For the text-containing cell, return its midpoint in (X, Y) coordinate format. 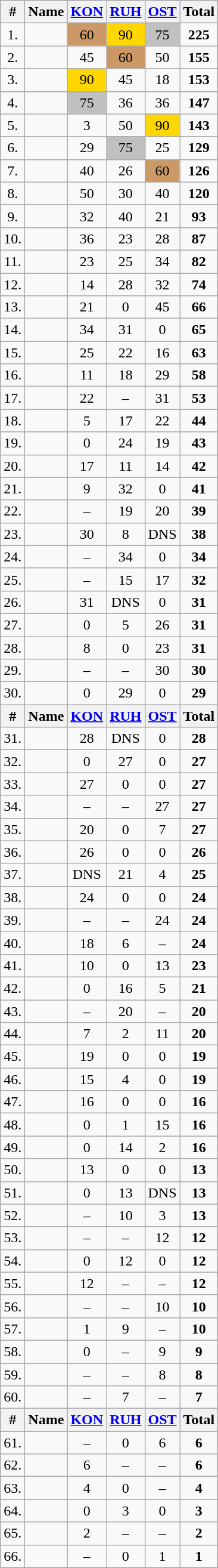
10. (13, 239)
16. (13, 375)
41 (199, 489)
120 (199, 193)
64. (13, 1511)
49. (13, 1147)
57. (13, 1329)
42 (199, 466)
24. (13, 557)
2. (13, 57)
65 (199, 330)
126 (199, 171)
1. (13, 35)
15. (13, 353)
51. (13, 1193)
3. (13, 80)
29. (13, 671)
53. (13, 1238)
65. (13, 1533)
48. (13, 1125)
5. (13, 125)
37. (13, 875)
7. (13, 171)
14. (13, 330)
225 (199, 35)
59. (13, 1374)
58 (199, 375)
33. (13, 784)
74 (199, 285)
39 (199, 511)
56. (13, 1306)
47. (13, 1102)
34. (13, 807)
26. (13, 602)
13. (13, 307)
36. (13, 852)
63 (199, 353)
53 (199, 398)
54. (13, 1261)
28. (13, 647)
147 (199, 103)
60. (13, 1397)
35. (13, 829)
55. (13, 1283)
27. (13, 625)
25. (13, 579)
17. (13, 398)
19. (13, 443)
32. (13, 761)
44 (199, 421)
52. (13, 1215)
41. (13, 965)
63. (13, 1488)
93 (199, 216)
8. (13, 193)
66 (199, 307)
143 (199, 125)
155 (199, 57)
42. (13, 988)
31. (13, 739)
43 (199, 443)
46. (13, 1079)
20. (13, 466)
21. (13, 489)
11. (13, 261)
82 (199, 261)
6. (13, 148)
44. (13, 1034)
38. (13, 897)
62. (13, 1465)
153 (199, 80)
18. (13, 421)
129 (199, 148)
38 (199, 534)
50. (13, 1170)
9. (13, 216)
4. (13, 103)
61. (13, 1443)
45. (13, 1057)
23. (13, 534)
12. (13, 285)
40. (13, 943)
30. (13, 693)
87 (199, 239)
39. (13, 920)
43. (13, 1011)
58. (13, 1351)
66. (13, 1556)
22. (13, 511)
